For the text-containing cell, return its midpoint in [X, Y] coordinate format. 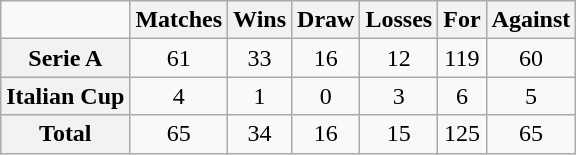
0 [326, 96]
1 [260, 96]
119 [462, 58]
Wins [260, 20]
15 [399, 134]
For [462, 20]
60 [531, 58]
3 [399, 96]
Against [531, 20]
12 [399, 58]
34 [260, 134]
125 [462, 134]
5 [531, 96]
Italian Cup [66, 96]
6 [462, 96]
4 [179, 96]
61 [179, 58]
33 [260, 58]
Draw [326, 20]
Total [66, 134]
Losses [399, 20]
Serie A [66, 58]
Matches [179, 20]
